Locate the cell with the specified text and output its (X, Y) center coordinate. 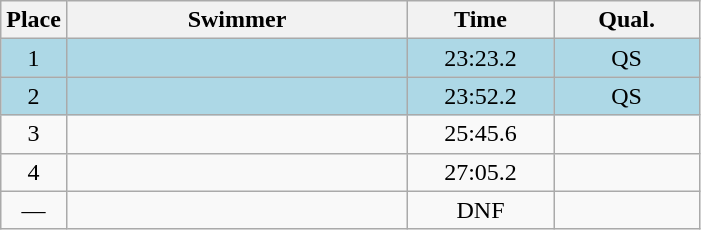
23:23.2 (481, 58)
3 (34, 134)
25:45.6 (481, 134)
Qual. (627, 20)
Swimmer (236, 20)
4 (34, 172)
Place (34, 20)
23:52.2 (481, 96)
27:05.2 (481, 172)
1 (34, 58)
Time (481, 20)
— (34, 210)
2 (34, 96)
DNF (481, 210)
